Identify which cell holds the provided text, then report its [X, Y] central coordinate. 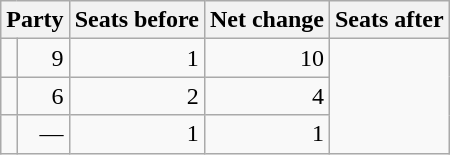
— [43, 134]
Net change [266, 20]
Seats before [136, 20]
Party [35, 20]
Seats after [389, 20]
10 [266, 58]
9 [43, 58]
2 [136, 96]
4 [266, 96]
6 [43, 96]
